Output the [X, Y] coordinate of the center of the cell containing the given text.  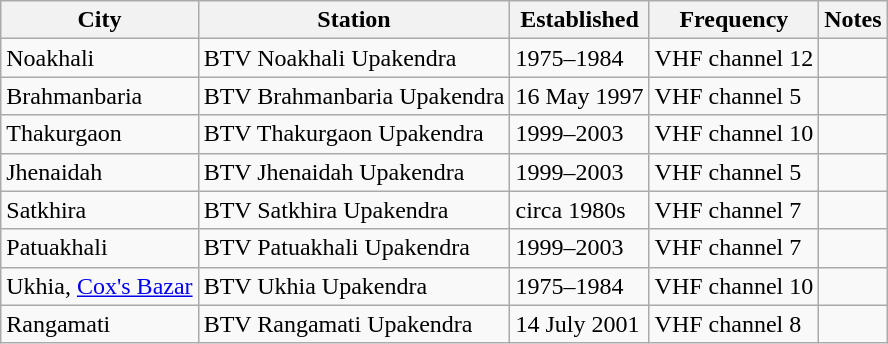
Notes [853, 20]
Brahmanbaria [100, 96]
Station [354, 20]
Established [580, 20]
circa 1980s [580, 210]
BTV Patuakhali Upakendra [354, 248]
Jhenaidah [100, 172]
BTV Jhenaidah Upakendra [354, 172]
BTV Noakhali Upakendra [354, 58]
Rangamati [100, 324]
Noakhali [100, 58]
14 July 2001 [580, 324]
BTV Brahmanbaria Upakendra [354, 96]
16 May 1997 [580, 96]
Thakurgaon [100, 134]
City [100, 20]
Satkhira [100, 210]
Frequency [734, 20]
BTV Thakurgaon Upakendra [354, 134]
VHF channel 12 [734, 58]
BTV Ukhia Upakendra [354, 286]
Patuakhali [100, 248]
Ukhia, Cox's Bazar [100, 286]
VHF channel 8 [734, 324]
BTV Rangamati Upakendra [354, 324]
BTV Satkhira Upakendra [354, 210]
